From the cell containing the given text, extract its center point as (X, Y) coordinate. 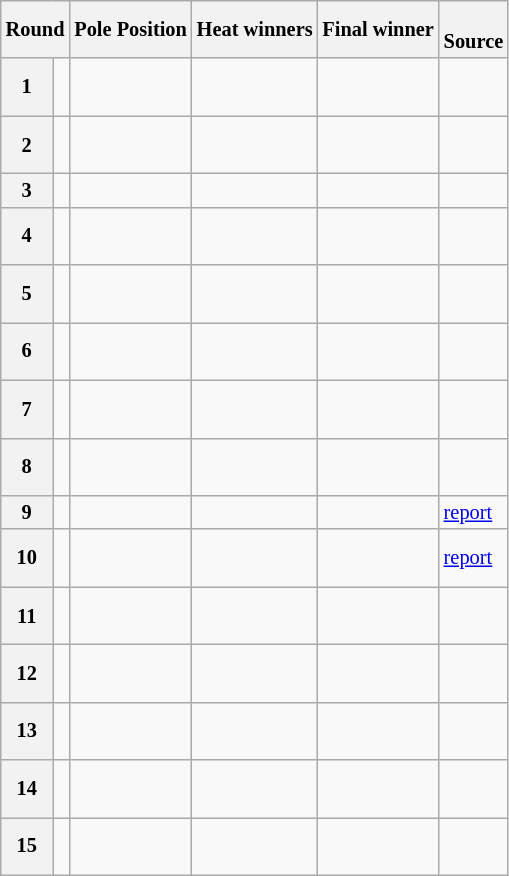
4 (27, 236)
5 (27, 294)
11 (27, 616)
12 (27, 673)
13 (27, 731)
15 (27, 846)
14 (27, 789)
Source (474, 29)
6 (27, 351)
Round (36, 29)
8 (27, 467)
2 (27, 145)
7 (27, 409)
3 (27, 190)
1 (27, 87)
9 (27, 512)
Final winner (378, 29)
Pole Position (130, 29)
10 (27, 558)
Heat winners (255, 29)
